For the text-containing cell, return its midpoint in [x, y] coordinate format. 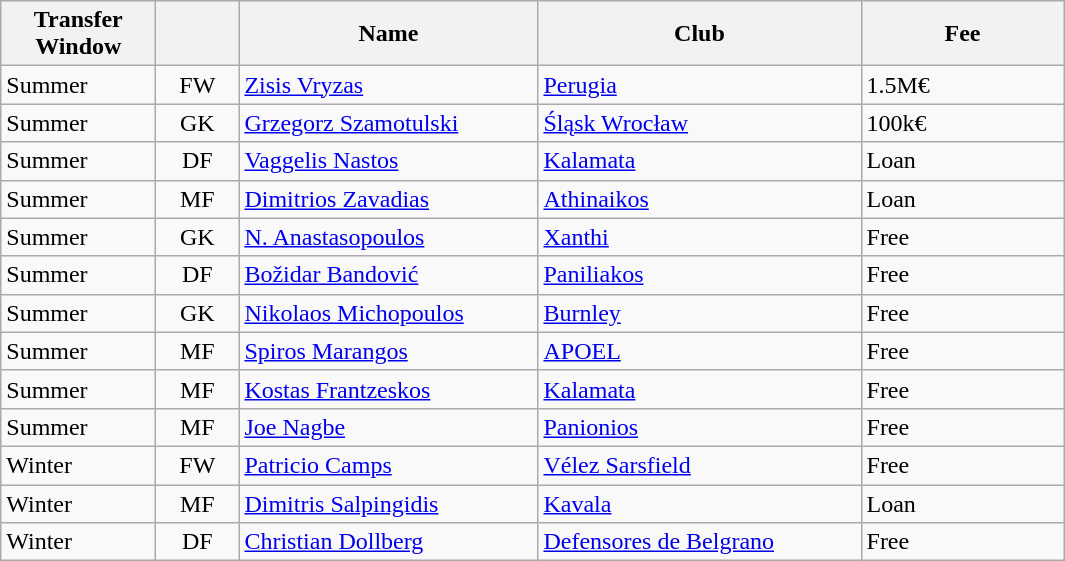
Perugia [700, 85]
Athinaikos [700, 199]
Xanthi [700, 237]
Transfer Window [78, 34]
Kostas Frantzeskos [388, 389]
Božidar Bandović [388, 275]
Patricio Camps [388, 465]
APOEL [700, 351]
Vélez Sarsfield [700, 465]
Kavala [700, 503]
Panionios [700, 427]
Vaggelis Nastos [388, 161]
Burnley [700, 313]
100k€ [962, 123]
Name [388, 34]
Dimitrios Zavadias [388, 199]
N. Anastasopoulos [388, 237]
Grzegorz Szamotulski [388, 123]
1.5M€ [962, 85]
Paniliakos [700, 275]
Fee [962, 34]
Club [700, 34]
Christian Dollberg [388, 542]
Nikolaos Michopoulos [388, 313]
Śląsk Wrocław [700, 123]
Joe Nagbe [388, 427]
Spiros Marangos [388, 351]
Defensores de Belgrano [700, 542]
Zisis Vryzas [388, 85]
Dimitris Salpingidis [388, 503]
